Extract the [X, Y] coordinate from the center of the cell holding the provided text.  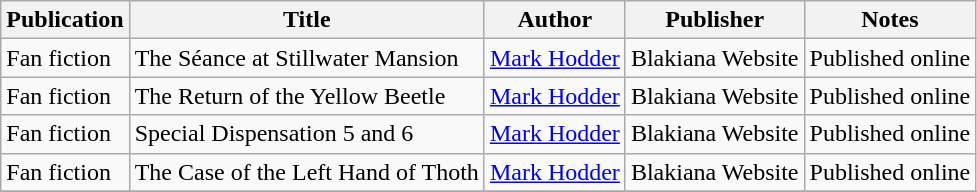
Author [554, 20]
Publication [65, 20]
Title [306, 20]
Notes [890, 20]
The Case of the Left Hand of Thoth [306, 172]
The Return of the Yellow Beetle [306, 96]
Publisher [714, 20]
The Séance at Stillwater Mansion [306, 58]
Special Dispensation 5 and 6 [306, 134]
